Return the (X, Y) coordinate for the center point of the cell that contains the specified text.  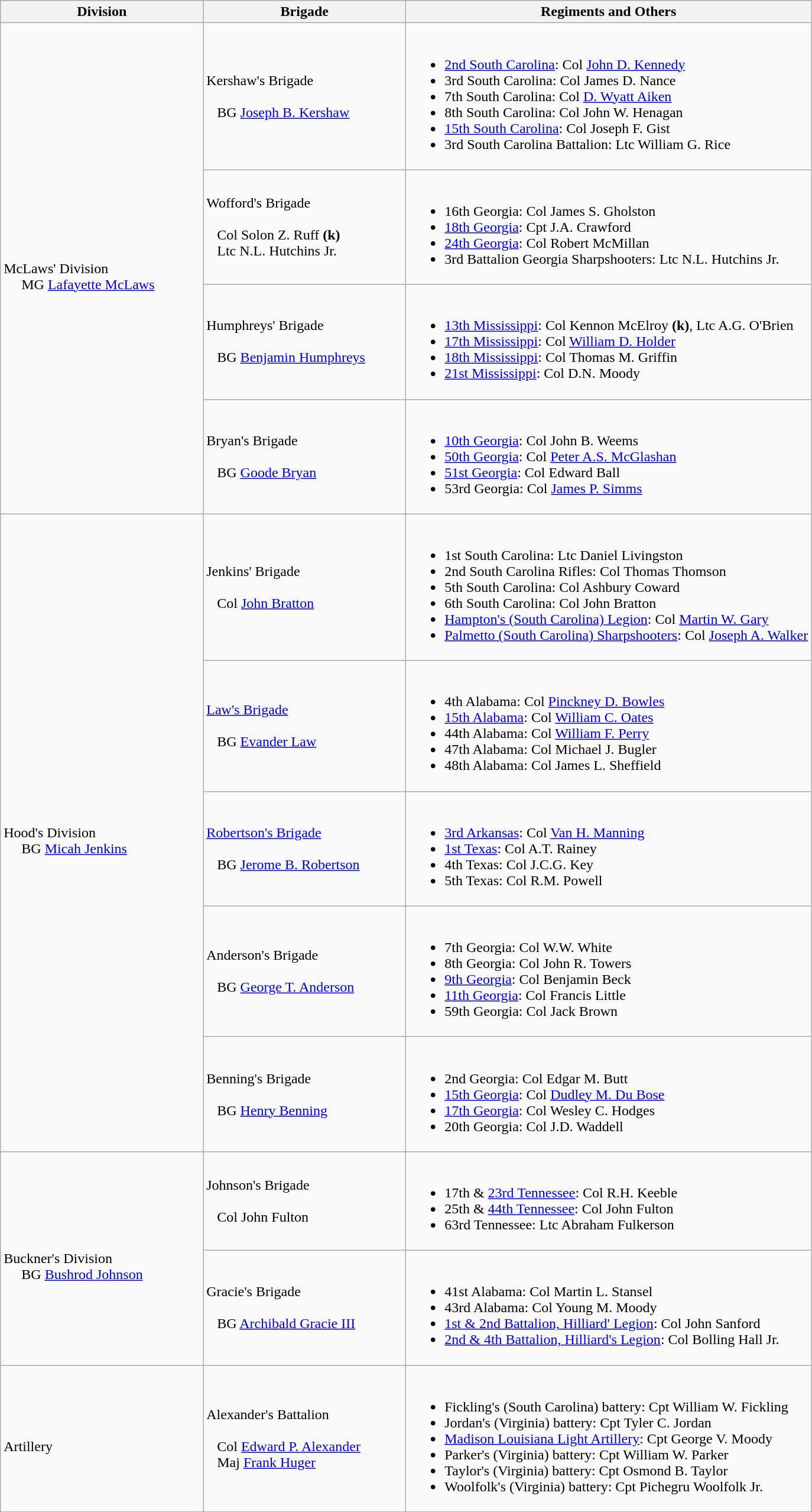
Kershaw's Brigade BG Joseph B. Kershaw (305, 96)
Division (102, 12)
Anderson's Brigade BG George T. Anderson (305, 971)
McLaws' Division MG Lafayette McLaws (102, 268)
Regiments and Others (609, 12)
Johnson's Brigade Col John Fulton (305, 1200)
Law's Brigade BG Evander Law (305, 726)
Alexander's Battalion Col Edward P. Alexander Maj Frank Huger (305, 1438)
Hood's Division BG Micah Jenkins (102, 833)
Bryan's Brigade BG Goode Bryan (305, 456)
Jenkins' Brigade Col John Bratton (305, 587)
17th & 23rd Tennessee: Col R.H. Keeble25th & 44th Tennessee: Col John Fulton63rd Tennessee: Ltc Abraham Fulkerson (609, 1200)
Humphreys' Brigade BG Benjamin Humphreys (305, 342)
2nd Georgia: Col Edgar M. Butt15th Georgia: Col Dudley M. Du Bose17th Georgia: Col Wesley C. Hodges20th Georgia: Col J.D. Waddell (609, 1094)
Artillery (102, 1438)
Buckner's Division BG Bushrod Johnson (102, 1258)
Benning's Brigade BG Henry Benning (305, 1094)
Brigade (305, 12)
3rd Arkansas: Col Van H. Manning1st Texas: Col A.T. Rainey4th Texas: Col J.C.G. Key5th Texas: Col R.M. Powell (609, 849)
10th Georgia: Col John B. Weems50th Georgia: Col Peter A.S. McGlashan51st Georgia: Col Edward Ball53rd Georgia: Col James P. Simms (609, 456)
Wofford's Brigade Col Solon Z. Ruff (k) Ltc N.L. Hutchins Jr. (305, 227)
7th Georgia: Col W.W. White8th Georgia: Col John R. Towers9th Georgia: Col Benjamin Beck11th Georgia: Col Francis Little59th Georgia: Col Jack Brown (609, 971)
Gracie's Brigade BG Archibald Gracie III (305, 1307)
Robertson's Brigade BG Jerome B. Robertson (305, 849)
